Identify which cell holds the provided text, then report its [X, Y] central coordinate. 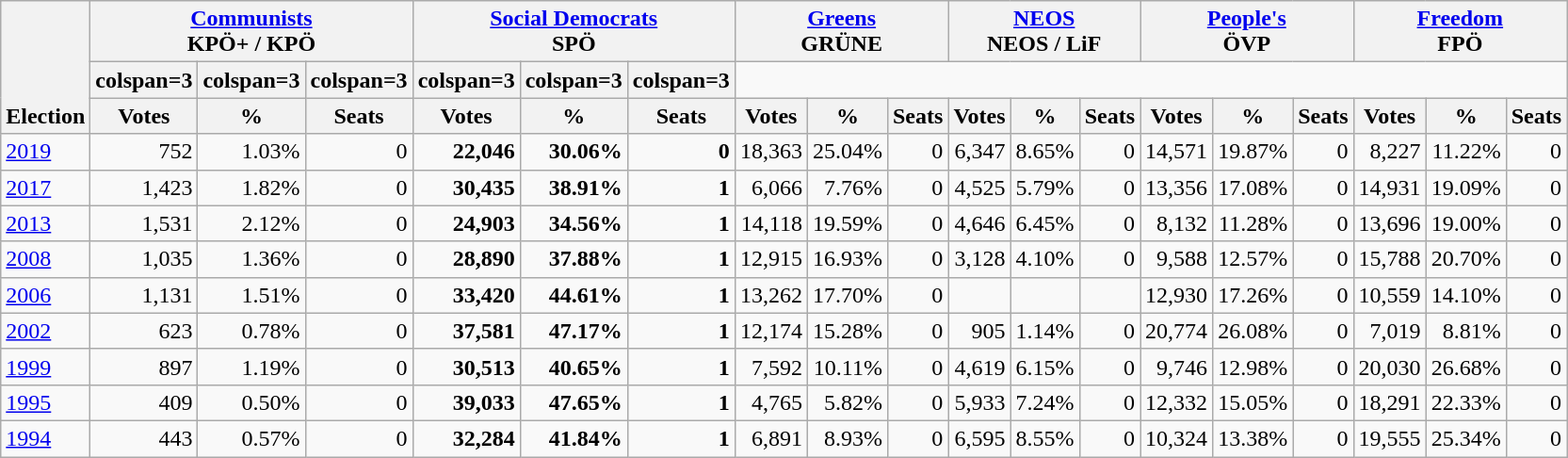
7,592 [770, 367]
14,118 [770, 223]
11.28% [1253, 223]
6.15% [1045, 367]
14,571 [1177, 152]
6,595 [979, 438]
2006 [45, 295]
17.08% [1253, 188]
8,227 [1390, 152]
18,291 [1390, 402]
4,525 [979, 188]
19.59% [848, 223]
12,915 [770, 259]
24,903 [466, 223]
2008 [45, 259]
22.33% [1465, 402]
40.65% [574, 367]
2017 [45, 188]
8.65% [1045, 152]
39,033 [466, 402]
6.45% [1045, 223]
1.19% [251, 367]
12,930 [1177, 295]
32,284 [466, 438]
34.56% [574, 223]
7.24% [1045, 402]
19.00% [1465, 223]
17.70% [848, 295]
FreedomFPÖ [1460, 32]
1,035 [144, 259]
2.12% [251, 223]
13,356 [1177, 188]
2019 [45, 152]
8.81% [1465, 331]
1.14% [1045, 331]
443 [144, 438]
10.11% [848, 367]
Social DemocratsSPÖ [574, 32]
1995 [45, 402]
26.68% [1465, 367]
18,363 [770, 152]
905 [979, 331]
8.93% [848, 438]
22,046 [466, 152]
37.88% [574, 259]
12.57% [1253, 259]
0.78% [251, 331]
409 [144, 402]
17.26% [1253, 295]
CommunistsKPÖ+ / KPÖ [251, 32]
19.09% [1465, 188]
28,890 [466, 259]
2002 [45, 331]
30.06% [574, 152]
16.93% [848, 259]
20,774 [1177, 331]
47.17% [574, 331]
4,619 [979, 367]
15.28% [848, 331]
30,435 [466, 188]
Election [45, 68]
6,066 [770, 188]
8,132 [1177, 223]
19.87% [1253, 152]
12.98% [1253, 367]
5.82% [848, 402]
26.08% [1253, 331]
1,131 [144, 295]
19,555 [1390, 438]
5,933 [979, 402]
20.70% [1465, 259]
2013 [45, 223]
623 [144, 331]
11.22% [1465, 152]
897 [144, 367]
4,765 [770, 402]
752 [144, 152]
38.91% [574, 188]
1.51% [251, 295]
1,423 [144, 188]
37,581 [466, 331]
10,559 [1390, 295]
1.03% [251, 152]
5.79% [1045, 188]
0.50% [251, 402]
15.05% [1253, 402]
3,128 [979, 259]
20,030 [1390, 367]
13,696 [1390, 223]
12,174 [770, 331]
6,891 [770, 438]
0.57% [251, 438]
4.10% [1045, 259]
9,746 [1177, 367]
1999 [45, 367]
7,019 [1390, 331]
14,931 [1390, 188]
4,646 [979, 223]
12,332 [1177, 402]
NEOSNEOS / LiF [1044, 32]
1994 [45, 438]
1.36% [251, 259]
GreensGRÜNE [842, 32]
13.38% [1253, 438]
6,347 [979, 152]
14.10% [1465, 295]
25.04% [848, 152]
13,262 [770, 295]
47.65% [574, 402]
People'sÖVP [1247, 32]
9,588 [1177, 259]
15,788 [1390, 259]
8.55% [1045, 438]
30,513 [466, 367]
44.61% [574, 295]
10,324 [1177, 438]
1.82% [251, 188]
7.76% [848, 188]
41.84% [574, 438]
25.34% [1465, 438]
1,531 [144, 223]
33,420 [466, 295]
